Extract the [X, Y] coordinate from the center of the cell holding the provided text.  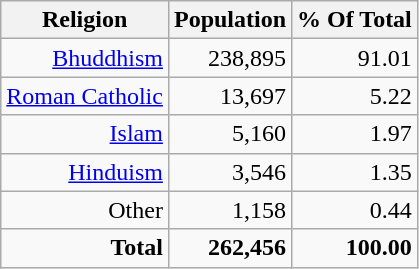
Roman Catholic [85, 96]
% Of Total [355, 20]
262,456 [230, 248]
Hinduism [85, 172]
100.00 [355, 248]
91.01 [355, 58]
Other [85, 210]
1.97 [355, 134]
Religion [85, 20]
Islam [85, 134]
238,895 [230, 58]
13,697 [230, 96]
1.35 [355, 172]
Population [230, 20]
Bhuddhism [85, 58]
5,160 [230, 134]
3,546 [230, 172]
5.22 [355, 96]
1,158 [230, 210]
Total [85, 248]
0.44 [355, 210]
